Provide the (X, Y) coordinate of the cell's center where the given text is located.  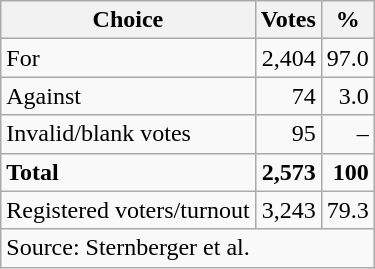
95 (288, 134)
Votes (288, 20)
Choice (128, 20)
Invalid/blank votes (128, 134)
100 (348, 172)
3.0 (348, 96)
Source: Sternberger et al. (188, 248)
74 (288, 96)
2,404 (288, 58)
Registered voters/turnout (128, 210)
97.0 (348, 58)
For (128, 58)
% (348, 20)
79.3 (348, 210)
Against (128, 96)
3,243 (288, 210)
Total (128, 172)
2,573 (288, 172)
– (348, 134)
